For the text-containing cell, return its midpoint in [X, Y] coordinate format. 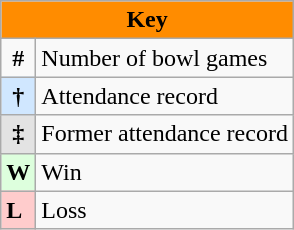
Attendance record [165, 96]
Number of bowl games [165, 58]
Win [165, 172]
‡ [18, 134]
# [18, 58]
Loss [165, 210]
† [18, 96]
Key [148, 20]
Former attendance record [165, 134]
L [18, 210]
W [18, 172]
